Search for the cell housing the specified text and yield its (X, Y) center coordinate. 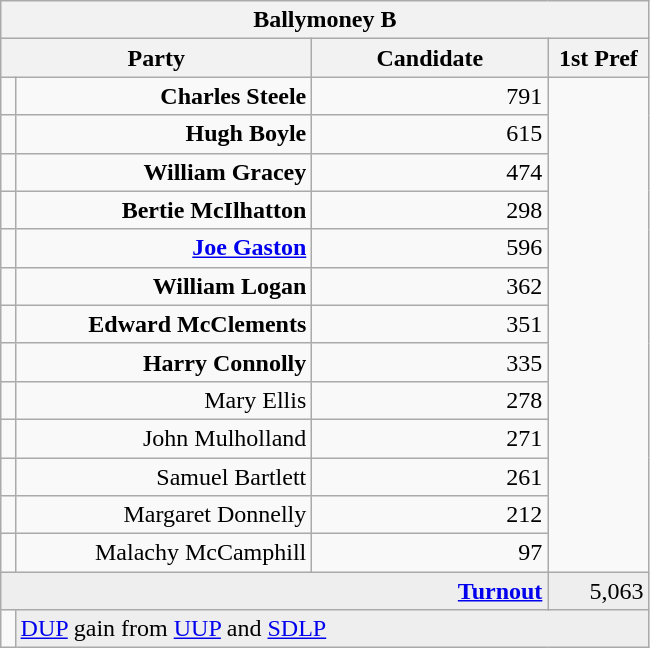
212 (430, 515)
Candidate (430, 58)
261 (430, 477)
Joe Gaston (164, 248)
Ballymoney B (325, 20)
Bertie McIlhatton (164, 210)
William Logan (164, 286)
335 (430, 362)
97 (430, 553)
5,063 (598, 591)
DUP gain from UUP and SDLP (332, 629)
Samuel Bartlett (164, 477)
791 (430, 96)
596 (430, 248)
271 (430, 438)
298 (430, 210)
John Mulholland (164, 438)
Party (156, 58)
Harry Connolly (164, 362)
Malachy McCamphill (164, 553)
1st Pref (598, 58)
Mary Ellis (164, 400)
William Gracey (164, 172)
351 (430, 324)
362 (430, 286)
Margaret Donnelly (164, 515)
474 (430, 172)
Turnout (274, 591)
Edward McClements (164, 324)
Charles Steele (164, 96)
278 (430, 400)
615 (430, 134)
Hugh Boyle (164, 134)
